Locate the cell with the specified text and output its (X, Y) center coordinate. 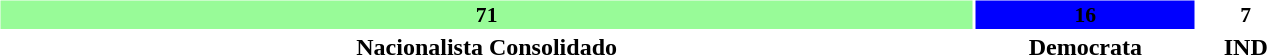
71 (486, 14)
16 (1086, 14)
